From the cell containing the given text, extract its center point as [x, y] coordinate. 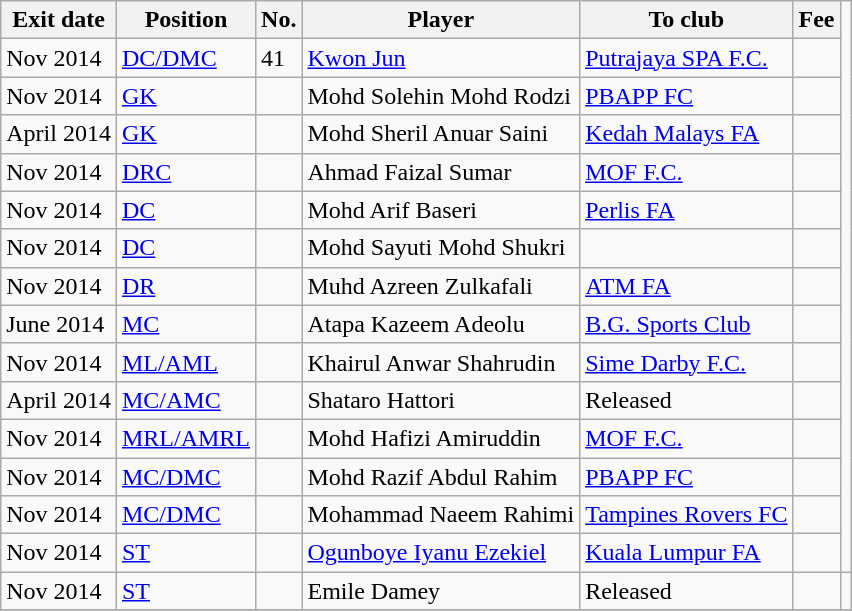
Mohd Sayuti Mohd Shukri [441, 248]
Mohd Razif Abdul Rahim [441, 477]
Mohd Solehin Mohd Rodzi [441, 96]
MRL/AMRL [186, 438]
Fee [816, 20]
Shataro Hattori [441, 400]
Mohd Sheril Anuar Saini [441, 134]
MC/AMC [186, 400]
DR [186, 286]
Emile Damey [441, 591]
Kwon Jun [441, 58]
Mohammad Naeem Rahimi [441, 515]
ML/AML [186, 362]
No. [279, 20]
B.G. Sports Club [686, 324]
Tampines Rovers FC [686, 515]
June 2014 [59, 324]
Kedah Malays FA [686, 134]
To club [686, 20]
Exit date [59, 20]
ATM FA [686, 286]
DRC [186, 172]
Perlis FA [686, 210]
Mohd Hafizi Amiruddin [441, 438]
DC/DMC [186, 58]
Mohd Arif Baseri [441, 210]
MC [186, 324]
Muhd Azreen Zulkafali [441, 286]
Khairul Anwar Shahrudin [441, 362]
Sime Darby F.C. [686, 362]
Position [186, 20]
41 [279, 58]
Atapa Kazeem Adeolu [441, 324]
Ogunboye Iyanu Ezekiel [441, 553]
Kuala Lumpur FA [686, 553]
Ahmad Faizal Sumar [441, 172]
Player [441, 20]
Putrajaya SPA F.C. [686, 58]
